Provide the [X, Y] coordinate of the cell's center where the given text is located.  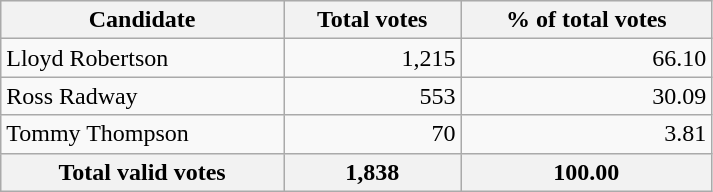
Ross Radway [142, 96]
66.10 [586, 58]
553 [372, 96]
% of total votes [586, 20]
Lloyd Robertson [142, 58]
70 [372, 134]
100.00 [586, 172]
Total valid votes [142, 172]
1,215 [372, 58]
Candidate [142, 20]
Tommy Thompson [142, 134]
3.81 [586, 134]
30.09 [586, 96]
Total votes [372, 20]
1,838 [372, 172]
